Locate the cell with the specified text and output its [X, Y] center coordinate. 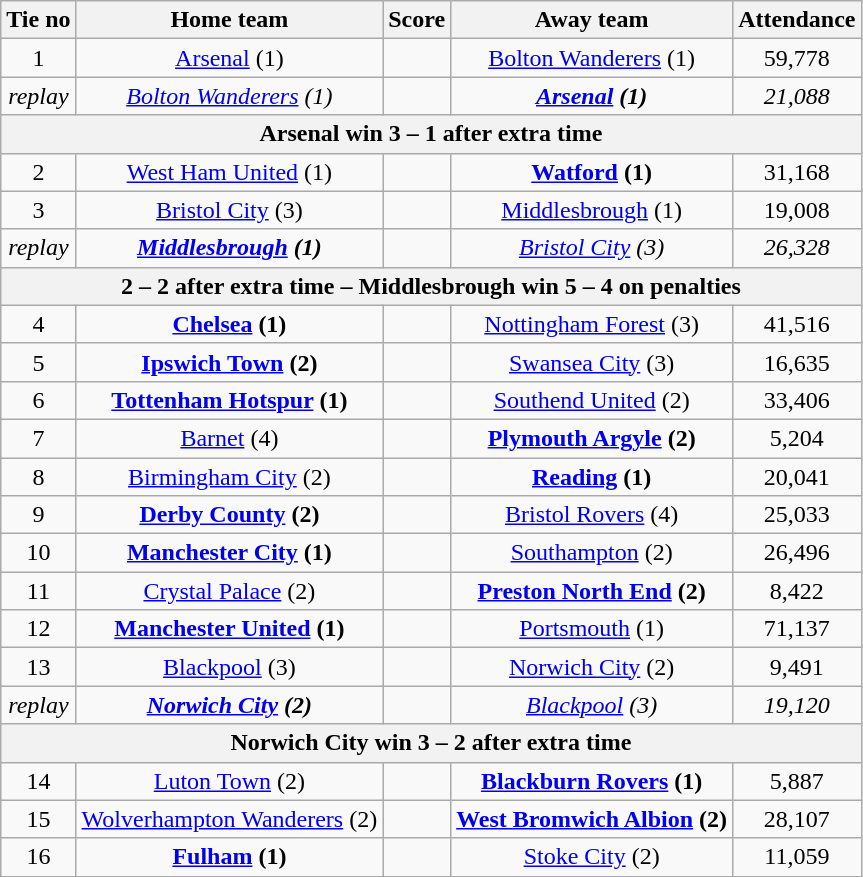
1 [38, 58]
31,168 [797, 172]
Blackburn Rovers (1) [592, 781]
West Ham United (1) [230, 172]
Score [417, 20]
26,328 [797, 248]
71,137 [797, 629]
5 [38, 362]
10 [38, 553]
15 [38, 819]
2 [38, 172]
19,120 [797, 705]
25,033 [797, 515]
4 [38, 324]
8,422 [797, 591]
Arsenal win 3 – 1 after extra time [431, 134]
Home team [230, 20]
16,635 [797, 362]
Nottingham Forest (3) [592, 324]
Wolverhampton Wanderers (2) [230, 819]
Watford (1) [592, 172]
Southampton (2) [592, 553]
Birmingham City (2) [230, 477]
11,059 [797, 857]
26,496 [797, 553]
Southend United (2) [592, 400]
2 – 2 after extra time – Middlesbrough win 5 – 4 on penalties [431, 286]
Ipswich Town (2) [230, 362]
Derby County (2) [230, 515]
9,491 [797, 667]
Plymouth Argyle (2) [592, 438]
Stoke City (2) [592, 857]
Tottenham Hotspur (1) [230, 400]
Chelsea (1) [230, 324]
28,107 [797, 819]
West Bromwich Albion (2) [592, 819]
Norwich City win 3 – 2 after extra time [431, 743]
20,041 [797, 477]
Preston North End (2) [592, 591]
5,887 [797, 781]
13 [38, 667]
Attendance [797, 20]
Fulham (1) [230, 857]
21,088 [797, 96]
14 [38, 781]
12 [38, 629]
Reading (1) [592, 477]
59,778 [797, 58]
11 [38, 591]
3 [38, 210]
9 [38, 515]
Manchester United (1) [230, 629]
8 [38, 477]
5,204 [797, 438]
Bristol Rovers (4) [592, 515]
6 [38, 400]
Swansea City (3) [592, 362]
Barnet (4) [230, 438]
16 [38, 857]
Tie no [38, 20]
7 [38, 438]
Crystal Palace (2) [230, 591]
41,516 [797, 324]
Away team [592, 20]
Luton Town (2) [230, 781]
Portsmouth (1) [592, 629]
19,008 [797, 210]
Manchester City (1) [230, 553]
33,406 [797, 400]
